Output the [X, Y] coordinate of the center of the cell containing the given text.  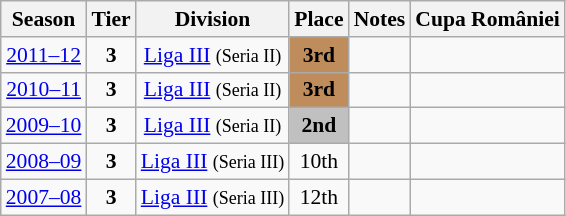
Place [318, 19]
Season [44, 19]
Notes [380, 19]
2007–08 [44, 197]
2008–09 [44, 162]
10th [318, 162]
2nd [318, 126]
Division [213, 19]
Tier [110, 19]
12th [318, 197]
2009–10 [44, 126]
Cupa României [488, 19]
2011–12 [44, 55]
2010–11 [44, 90]
